Pinpoint the cell where the given text exists, returning its [X, Y] midpoint coordinate. 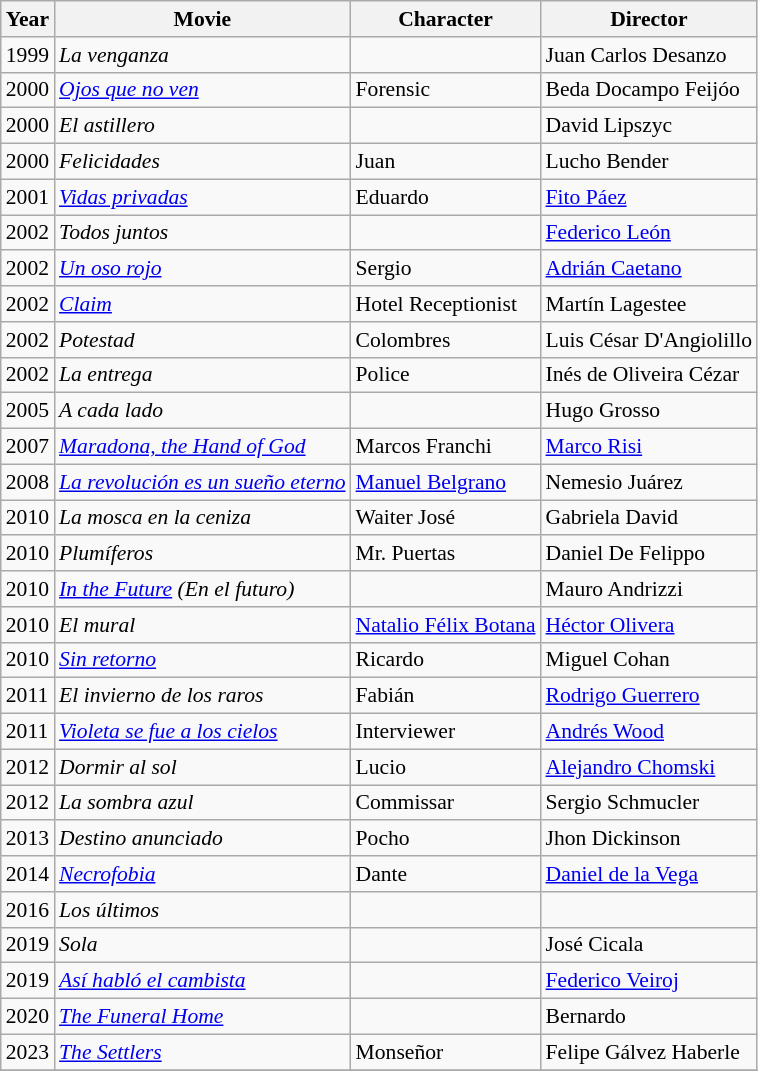
Juan [446, 162]
Ojos que no ven [202, 90]
Commissar [446, 803]
Pocho [446, 839]
Héctor Olivera [650, 625]
La mosca en la ceniza [202, 518]
Lucho Bender [650, 162]
Year [28, 19]
Marcos Franchi [446, 447]
1999 [28, 55]
Daniel de la Vega [650, 874]
Fito Páez [650, 197]
Monseñor [446, 1052]
Natalio Félix Botana [446, 625]
2023 [28, 1052]
A cada lado [202, 411]
Federico León [650, 233]
Forensic [446, 90]
El invierno de los raros [202, 696]
Sergio [446, 269]
Maradona, the Hand of God [202, 447]
Police [446, 375]
Eduardo [446, 197]
Un oso rojo [202, 269]
Luis César D'Angiolillo [650, 340]
La revolución es un sueño eterno [202, 482]
Daniel De Felippo [650, 554]
Nemesio Juárez [650, 482]
José Cicala [650, 945]
Mauro Andrizzi [650, 589]
Jhon Dickinson [650, 839]
In the Future (En el futuro) [202, 589]
2008 [28, 482]
Inés de Oliveira Cézar [650, 375]
Plumíferos [202, 554]
Felipe Gálvez Haberle [650, 1052]
Bernardo [650, 1017]
Fabián [446, 696]
Todos juntos [202, 233]
Dante [446, 874]
Potestad [202, 340]
Manuel Belgrano [446, 482]
Federico Veiroj [650, 981]
The Settlers [202, 1052]
Necrofobia [202, 874]
The Funeral Home [202, 1017]
Beda Docampo Feijóo [650, 90]
Hotel Receptionist [446, 304]
Así habló el cambista [202, 981]
Lucio [446, 767]
Waiter José [446, 518]
Andrés Wood [650, 732]
Ricardo [446, 660]
Gabriela David [650, 518]
La venganza [202, 55]
Claim [202, 304]
Character [446, 19]
2020 [28, 1017]
La sombra azul [202, 803]
Alejandro Chomski [650, 767]
El astillero [202, 126]
Colombres [446, 340]
Vidas privadas [202, 197]
2014 [28, 874]
Martín Lagestee [650, 304]
Destino anunciado [202, 839]
2005 [28, 411]
2016 [28, 910]
Dormir al sol [202, 767]
Marco Risi [650, 447]
Sergio Schmucler [650, 803]
Juan Carlos Desanzo [650, 55]
2013 [28, 839]
Movie [202, 19]
Hugo Grosso [650, 411]
2007 [28, 447]
2001 [28, 197]
Interviewer [446, 732]
La entrega [202, 375]
Rodrigo Guerrero [650, 696]
Adrián Caetano [650, 269]
Director [650, 19]
Miguel Cohan [650, 660]
Los últimos [202, 910]
El mural [202, 625]
Mr. Puertas [446, 554]
David Lipszyc [650, 126]
Felicidades [202, 162]
Sola [202, 945]
Sin retorno [202, 660]
Violeta se fue a los cielos [202, 732]
